Output the [x, y] coordinate of the center of the cell containing the given text.  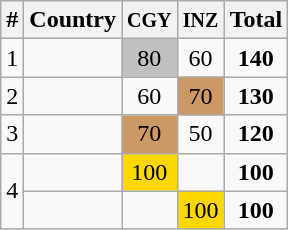
4 [12, 191]
120 [256, 134]
3 [12, 134]
Total [256, 20]
50 [200, 134]
# [12, 20]
Country [73, 20]
INZ [200, 20]
130 [256, 96]
80 [150, 58]
1 [12, 58]
CGY [150, 20]
140 [256, 58]
2 [12, 96]
